For the text-containing cell, return its midpoint in (x, y) coordinate format. 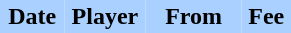
Fee (266, 16)
Date (32, 16)
From (194, 16)
Player (106, 16)
